Output the (x, y) coordinate of the center of the cell containing the given text.  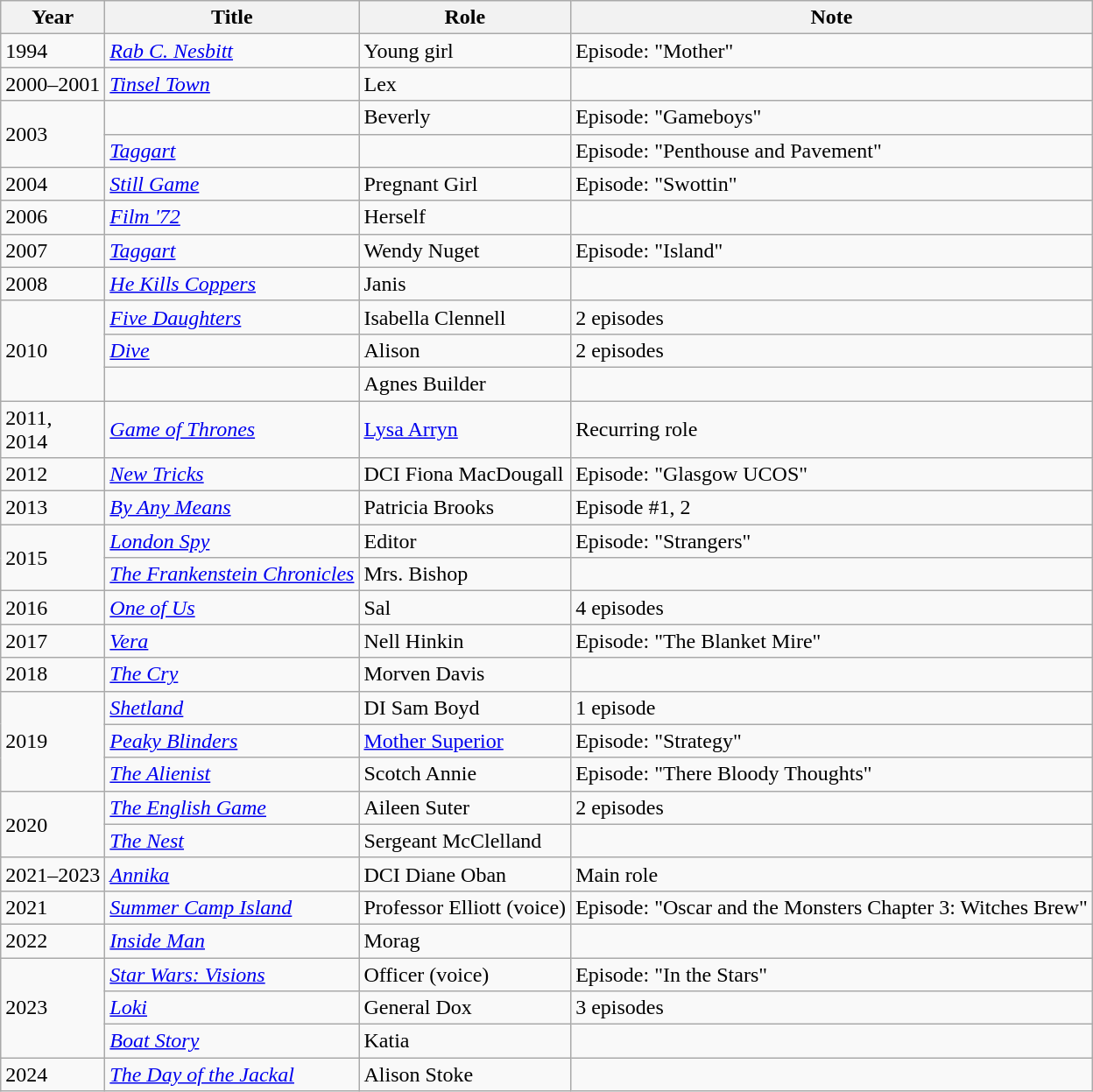
DCI Diane Oban (465, 874)
New Tricks (232, 475)
Five Daughters (232, 317)
Episode: "In the Stars" (832, 975)
Sergeant McClelland (465, 841)
Year (53, 18)
He Kills Coppers (232, 284)
The Frankenstein Chronicles (232, 574)
Officer (voice) (465, 975)
Episode: "Oscar and the Monsters Chapter 3: Witches Brew" (832, 907)
2018 (53, 674)
Beverly (465, 117)
Recurring role (832, 429)
Boat Story (232, 1041)
Episode: "Strangers" (832, 541)
Alison (465, 350)
4 episodes (832, 608)
2003 (53, 134)
2021 (53, 907)
The Day of the Jackal (232, 1074)
Episode: "Strategy" (832, 741)
Katia (465, 1041)
Herself (465, 217)
Episode #1, 2 (832, 508)
Morag (465, 941)
2004 (53, 184)
The Alienist (232, 774)
Patricia Brooks (465, 508)
Annika (232, 874)
Episode: "The Blanket Mire" (832, 641)
2015 (53, 558)
Mrs. Bishop (465, 574)
Scotch Annie (465, 774)
Peaky Blinders (232, 741)
2021–2023 (53, 874)
2019 (53, 741)
2022 (53, 941)
2013 (53, 508)
Episode: "Gameboys" (832, 117)
Alison Stoke (465, 1074)
Rab C. Nesbitt (232, 51)
Episode: "Island" (832, 250)
The Nest (232, 841)
Sal (465, 608)
2017 (53, 641)
Professor Elliott (voice) (465, 907)
Shetland (232, 708)
Editor (465, 541)
By Any Means (232, 508)
Episode: "Glasgow UCOS" (832, 475)
2020 (53, 824)
Mother Superior (465, 741)
Film '72 (232, 217)
1 episode (832, 708)
DCI Fiona MacDougall (465, 475)
Still Game (232, 184)
2006 (53, 217)
Title (232, 18)
Wendy Nuget (465, 250)
2007 (53, 250)
2008 (53, 284)
General Dox (465, 1008)
Nell Hinkin (465, 641)
Loki (232, 1008)
Isabella Clennell (465, 317)
Tinsel Town (232, 84)
Game of Thrones (232, 429)
3 episodes (832, 1008)
2010 (53, 350)
Lex (465, 84)
London Spy (232, 541)
Inside Man (232, 941)
2016 (53, 608)
Star Wars: Visions (232, 975)
Janis (465, 284)
Pregnant Girl (465, 184)
Note (832, 18)
2012 (53, 475)
One of Us (232, 608)
Role (465, 18)
2000–2001 (53, 84)
2011, 2014 (53, 429)
DI Sam Boyd (465, 708)
Episode: "Penthouse and Pavement" (832, 151)
Agnes Builder (465, 384)
1994 (53, 51)
The English Game (232, 807)
Episode: "Mother" (832, 51)
2023 (53, 1008)
Vera (232, 641)
Morven Davis (465, 674)
Main role (832, 874)
2024 (53, 1074)
Episode: "There Bloody Thoughts" (832, 774)
Dive (232, 350)
Lysa Arryn (465, 429)
Summer Camp Island (232, 907)
The Cry (232, 674)
Aileen Suter (465, 807)
Young girl (465, 51)
Episode: "Swottin" (832, 184)
